Identify which cell holds the provided text, then report its (x, y) central coordinate. 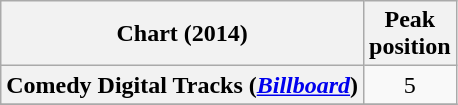
Peakposition (410, 34)
Chart (2014) (182, 34)
5 (410, 85)
Comedy Digital Tracks (Billboard) (182, 85)
